Return (x, y) of the center of cell containing provided text 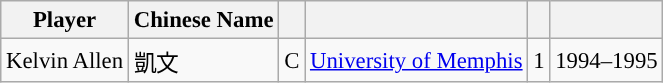
凱文 (203, 61)
1 (539, 61)
Player (65, 20)
Chinese Name (203, 20)
University of Memphis (416, 61)
C (292, 61)
1994–1995 (606, 61)
Kelvin Allen (65, 61)
